Pinpoint the cell where the given text exists, returning its (X, Y) midpoint coordinate. 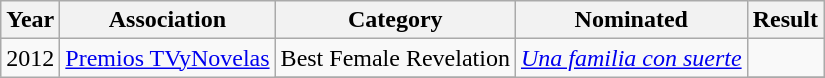
Premios TVyNovelas (168, 58)
Una familia con suerte (631, 58)
Year (30, 20)
2012 (30, 58)
Association (168, 20)
Category (395, 20)
Result (785, 20)
Nominated (631, 20)
Best Female Revelation (395, 58)
